Identify which cell holds the provided text, then report its [X, Y] central coordinate. 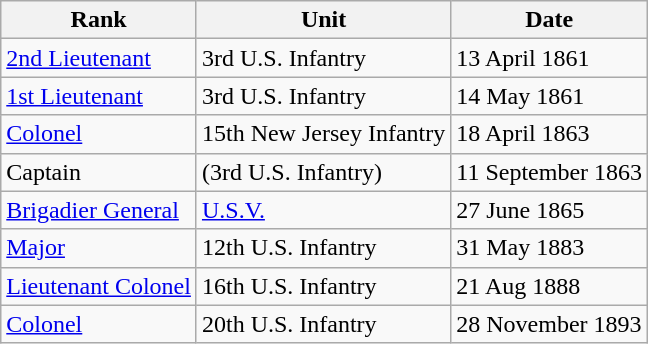
15th New Jersey Infantry [323, 134]
1st Lieutenant [99, 96]
Rank [99, 20]
14 May 1861 [550, 96]
18 April 1863 [550, 134]
(3rd U.S. Infantry) [323, 172]
13 April 1861 [550, 58]
27 June 1865 [550, 210]
Brigadier General [99, 210]
Lieutenant Colonel [99, 286]
Unit [323, 20]
31 May 1883 [550, 248]
16th U.S. Infantry [323, 286]
12th U.S. Infantry [323, 248]
28 November 1893 [550, 324]
11 September 1863 [550, 172]
20th U.S. Infantry [323, 324]
21 Aug 1888 [550, 286]
U.S.V. [323, 210]
2nd Lieutenant [99, 58]
Captain [99, 172]
Major [99, 248]
Date [550, 20]
